Extract the [X, Y] coordinate from the center of the cell holding the provided text.  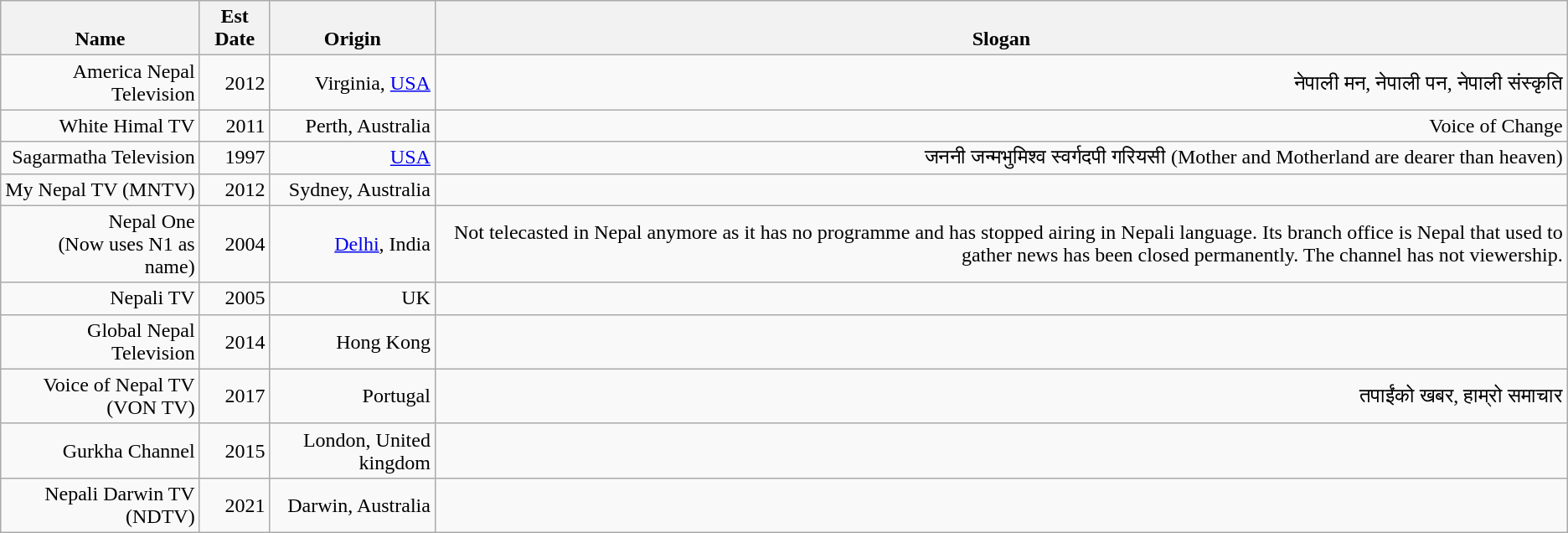
Global Nepal Television [101, 342]
London, United kingdom [352, 451]
नेपाली मन, नेपाली पन, नेपाली संस्कृति [1001, 82]
1997 [235, 158]
2004 [235, 244]
Sagarmatha Television [101, 158]
Slogan [1001, 28]
Sydney, Australia [352, 189]
2015 [235, 451]
My Nepal TV (MNTV) [101, 189]
2011 [235, 126]
Perth, Australia [352, 126]
Nepal One(Now uses N1 as name) [101, 244]
USA [352, 158]
America Nepal Television [101, 82]
Origin [352, 28]
Est Date [235, 28]
White Himal TV [101, 126]
Hong Kong [352, 342]
Gurkha Channel [101, 451]
2017 [235, 396]
Voice of Change [1001, 126]
Portugal [352, 396]
Voice of Nepal TV (VON TV) [101, 396]
Delhi, India [352, 244]
2021 [235, 505]
2005 [235, 298]
Name [101, 28]
UK [352, 298]
Nepali TV [101, 298]
2014 [235, 342]
तपाईंको खबर, हाम्रो समाचार [1001, 396]
Virginia, USA [352, 82]
Darwin, Australia [352, 505]
जननी जन्मभुमिश्व स्वर्गदपी गरियसी (Mother and Motherland are dearer than heaven) [1001, 158]
Nepali Darwin TV (NDTV) [101, 505]
